Pinpoint the cell where the given text exists, returning its [X, Y] midpoint coordinate. 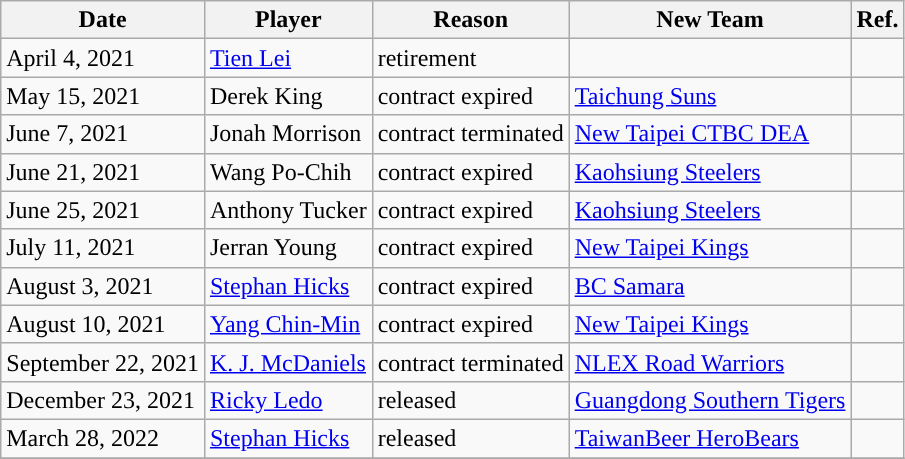
Ref. [878, 20]
Player [288, 20]
March 28, 2022 [103, 438]
Date [103, 20]
July 11, 2021 [103, 248]
NLEX Road Warriors [710, 362]
September 22, 2021 [103, 362]
Jerran Young [288, 248]
Derek King [288, 96]
New Taipei CTBC DEA [710, 134]
retirement [470, 58]
BC Samara [710, 286]
TaiwanBeer HeroBears [710, 438]
June 21, 2021 [103, 172]
August 3, 2021 [103, 286]
Jonah Morrison [288, 134]
Wang Po-Chih [288, 172]
May 15, 2021 [103, 96]
August 10, 2021 [103, 324]
Taichung Suns [710, 96]
Tien Lei [288, 58]
April 4, 2021 [103, 58]
Reason [470, 20]
December 23, 2021 [103, 400]
New Team [710, 20]
K. J. McDaniels [288, 362]
June 25, 2021 [103, 210]
Guangdong Southern Tigers [710, 400]
June 7, 2021 [103, 134]
Yang Chin-Min [288, 324]
Ricky Ledo [288, 400]
Anthony Tucker [288, 210]
